From the cell containing the given text, extract its center point as [X, Y] coordinate. 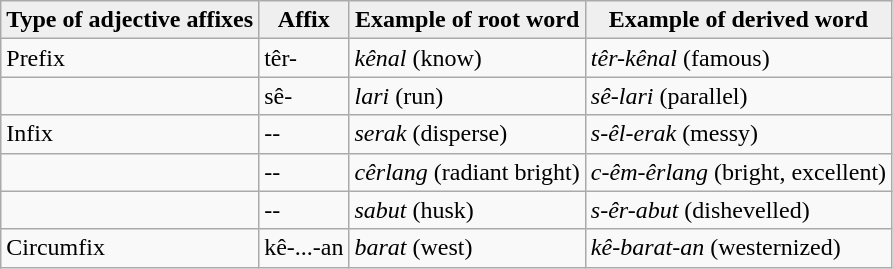
serak (disperse) [467, 134]
têr-kênal (famous) [738, 58]
sabut (husk) [467, 210]
sê-lari (parallel) [738, 96]
barat (west) [467, 248]
cêrlang (radiant bright) [467, 172]
kênal (know) [467, 58]
kê-barat-an (westernized) [738, 248]
sê- [304, 96]
kê-...-an [304, 248]
c-êm-êrlang (bright, excellent) [738, 172]
Infix [130, 134]
lari (run) [467, 96]
s-êr-abut (dishevelled) [738, 210]
Example of root word [467, 20]
s-êl-erak (messy) [738, 134]
Type of adjective affixes [130, 20]
Example of derived word [738, 20]
Circumfix [130, 248]
Affix [304, 20]
Prefix [130, 58]
têr- [304, 58]
